Capture the cell that displays the provided text and extract its [X, Y] central coordinate. 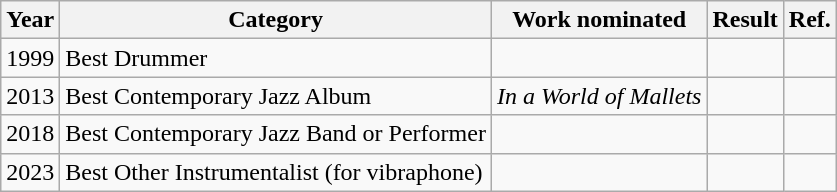
Best Contemporary Jazz Band or Performer [276, 134]
Result [745, 20]
Work nominated [599, 20]
Ref. [810, 20]
Best Other Instrumentalist (for vibraphone) [276, 172]
Best Drummer [276, 58]
1999 [30, 58]
Year [30, 20]
Category [276, 20]
2023 [30, 172]
In a World of Mallets [599, 96]
2018 [30, 134]
Best Contemporary Jazz Album [276, 96]
2013 [30, 96]
